Identify which cell holds the provided text, then report its (x, y) central coordinate. 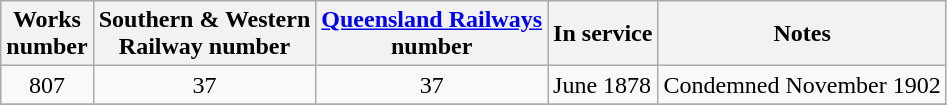
Southern & WesternRailway number (204, 34)
807 (47, 85)
Worksnumber (47, 34)
Condemned November 1902 (802, 85)
June 1878 (603, 85)
In service (603, 34)
Queensland Railwaysnumber (432, 34)
Notes (802, 34)
